Search for the cell housing the specified text and yield its [X, Y] center coordinate. 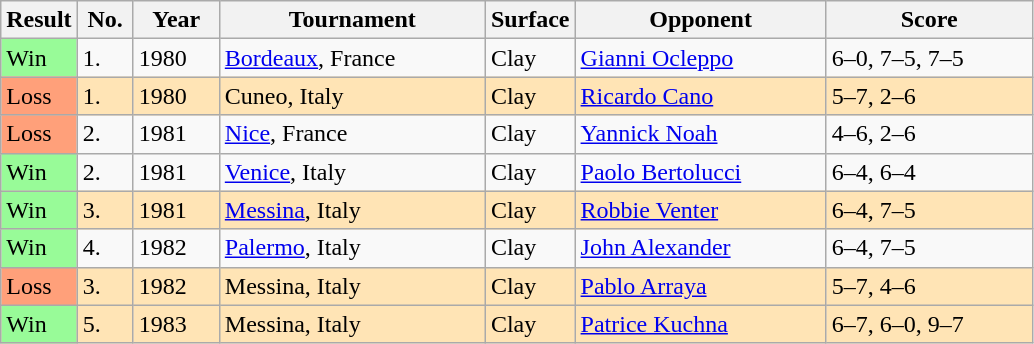
4. [105, 248]
Bordeaux, France [352, 58]
Result [39, 20]
No. [105, 20]
5. [105, 324]
Robbie Venter [700, 210]
6–0, 7–5, 7–5 [929, 58]
1983 [176, 324]
6–4, 6–4 [929, 172]
Pablo Arraya [700, 286]
6–7, 6–0, 9–7 [929, 324]
5–7, 2–6 [929, 96]
Gianni Ocleppo [700, 58]
Cuneo, Italy [352, 96]
Paolo Bertolucci [700, 172]
Yannick Noah [700, 134]
Venice, Italy [352, 172]
Opponent [700, 20]
Year [176, 20]
Patrice Kuchna [700, 324]
5–7, 4–6 [929, 286]
Ricardo Cano [700, 96]
John Alexander [700, 248]
Surface [530, 20]
4–6, 2–6 [929, 134]
Tournament [352, 20]
Nice, France [352, 134]
Score [929, 20]
Palermo, Italy [352, 248]
